Scan for the cell matching the given text and deliver its [X, Y] coordinate at center. 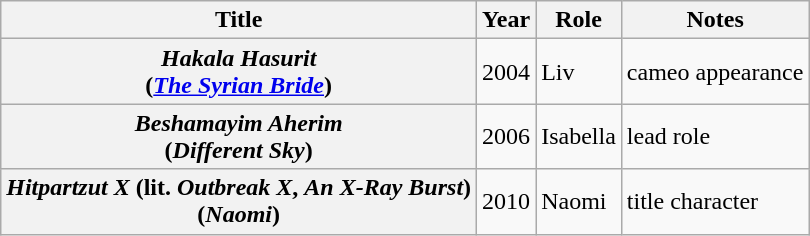
Naomi [579, 202]
title character [715, 202]
lead role [715, 136]
2006 [506, 136]
2010 [506, 202]
Beshamayim Aherim (Different Sky) [239, 136]
Notes [715, 20]
Hitpartzut X (lit. Outbreak X, An X-Ray Burst)(Naomi) [239, 202]
Hakala Hasurit (The Syrian Bride) [239, 72]
Isabella [579, 136]
Role [579, 20]
Year [506, 20]
Title [239, 20]
Liv [579, 72]
2004 [506, 72]
cameo appearance [715, 72]
